Pinpoint the cell where the given text exists, returning its [X, Y] midpoint coordinate. 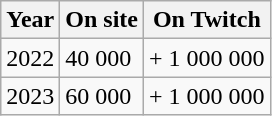
Year [30, 20]
2023 [30, 96]
On Twitch [208, 20]
2022 [30, 58]
On site [102, 20]
60 000 [102, 96]
40 000 [102, 58]
